From the cell containing the given text, extract its center point as (X, Y) coordinate. 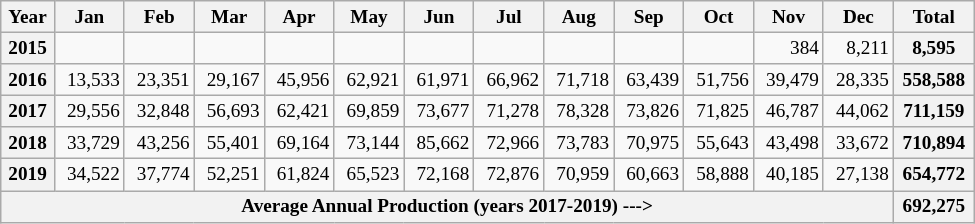
Dec (858, 17)
45,956 (299, 80)
2015 (28, 48)
55,401 (229, 143)
Average Annual Production (years 2017-2019) ---> (448, 206)
40,185 (789, 175)
66,962 (509, 80)
56,693 (229, 111)
2019 (28, 175)
34,522 (89, 175)
2016 (28, 80)
73,144 (369, 143)
27,138 (858, 175)
71,278 (509, 111)
8,211 (858, 48)
692,275 (934, 206)
710,894 (934, 143)
70,959 (579, 175)
39,479 (789, 80)
46,787 (789, 111)
71,825 (719, 111)
71,718 (579, 80)
384 (789, 48)
43,256 (159, 143)
85,662 (439, 143)
62,421 (299, 111)
63,439 (649, 80)
23,351 (159, 80)
72,966 (509, 143)
654,772 (934, 175)
29,167 (229, 80)
711,159 (934, 111)
28,335 (858, 80)
29,556 (89, 111)
Oct (719, 17)
33,729 (89, 143)
8,595 (934, 48)
2017 (28, 111)
32,848 (159, 111)
61,971 (439, 80)
78,328 (579, 111)
2018 (28, 143)
72,876 (509, 175)
70,975 (649, 143)
Jan (89, 17)
Sep (649, 17)
37,774 (159, 175)
52,251 (229, 175)
Apr (299, 17)
Jun (439, 17)
Year (28, 17)
Mar (229, 17)
69,859 (369, 111)
33,672 (858, 143)
58,888 (719, 175)
61,824 (299, 175)
72,168 (439, 175)
44,062 (858, 111)
Aug (579, 17)
55,643 (719, 143)
13,533 (89, 80)
Feb (159, 17)
558,588 (934, 80)
65,523 (369, 175)
62,921 (369, 80)
73,783 (579, 143)
73,677 (439, 111)
May (369, 17)
43,498 (789, 143)
51,756 (719, 80)
69,164 (299, 143)
Jul (509, 17)
Total (934, 17)
60,663 (649, 175)
73,826 (649, 111)
Nov (789, 17)
